From the cell containing the given text, extract its center point as (x, y) coordinate. 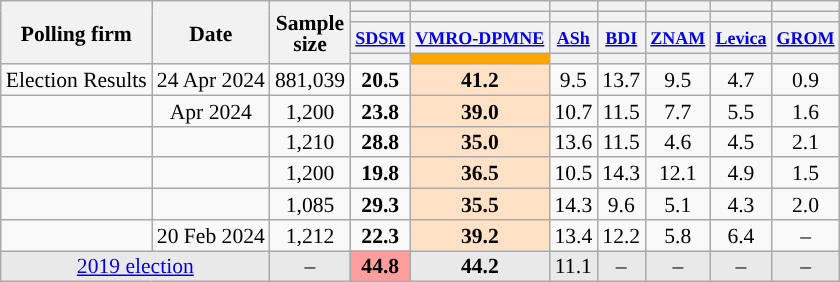
44.2 (480, 266)
7.7 (678, 110)
4.6 (678, 142)
ZNAM (678, 38)
19.8 (380, 174)
2.1 (805, 142)
881,039 (310, 80)
1,212 (310, 236)
SDSM (380, 38)
4.9 (740, 174)
35.5 (480, 204)
20 Feb 2024 (211, 236)
Samplesize (310, 32)
35.0 (480, 142)
4.3 (740, 204)
24 Apr 2024 (211, 80)
12.1 (678, 174)
10.5 (573, 174)
39.0 (480, 110)
ASh (573, 38)
5.1 (678, 204)
20.5 (380, 80)
11.1 (573, 266)
10.7 (573, 110)
23.8 (380, 110)
Apr 2024 (211, 110)
BDI (621, 38)
Levica (740, 38)
12.2 (621, 236)
1,210 (310, 142)
4.7 (740, 80)
22.3 (380, 236)
Date (211, 32)
Election Results (76, 80)
6.4 (740, 236)
2019 election (136, 266)
39.2 (480, 236)
5.5 (740, 110)
29.3 (380, 204)
1.5 (805, 174)
13.4 (573, 236)
VMRO-DPMNE (480, 38)
28.8 (380, 142)
GROM (805, 38)
41.2 (480, 80)
13.6 (573, 142)
9.6 (621, 204)
5.8 (678, 236)
44.8 (380, 266)
2.0 (805, 204)
36.5 (480, 174)
4.5 (740, 142)
0.9 (805, 80)
1,085 (310, 204)
1.6 (805, 110)
Polling firm (76, 32)
13.7 (621, 80)
